Identify which cell holds the provided text, then report its (x, y) central coordinate. 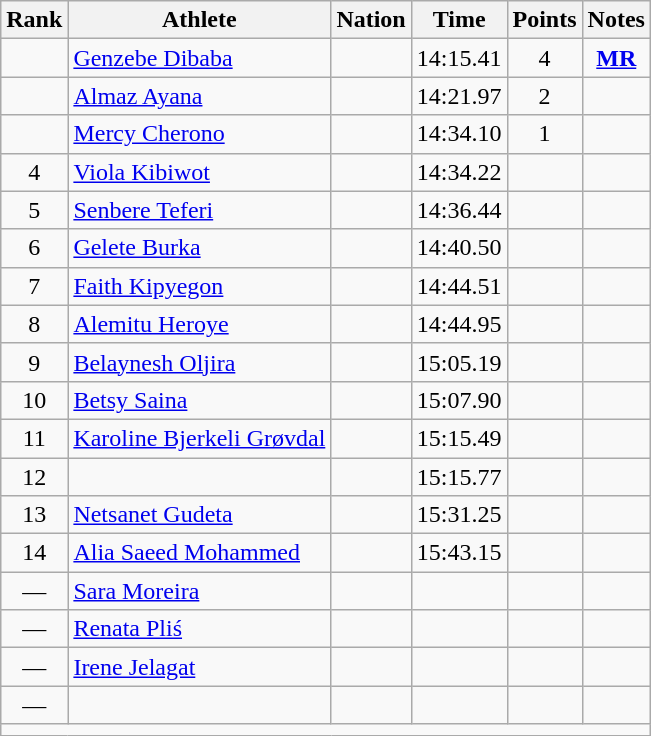
1 (544, 134)
9 (34, 362)
15:15.49 (459, 438)
5 (34, 210)
14:21.97 (459, 96)
13 (34, 515)
Points (544, 20)
Faith Kipyegon (200, 286)
11 (34, 438)
Karoline Bjerkeli Grøvdal (200, 438)
15:07.90 (459, 400)
Notes (616, 20)
Irene Jelagat (200, 667)
MR (616, 58)
Belaynesh Oljira (200, 362)
Viola Kibiwot (200, 172)
7 (34, 286)
10 (34, 400)
15:05.19 (459, 362)
Gelete Burka (200, 248)
14:15.41 (459, 58)
15:15.77 (459, 477)
Alemitu Heroye (200, 324)
14:44.51 (459, 286)
14:44.95 (459, 324)
14:36.44 (459, 210)
14:34.10 (459, 134)
Alia Saeed Mohammed (200, 553)
Rank (34, 20)
Sara Moreira (200, 591)
Almaz Ayana (200, 96)
Betsy Saina (200, 400)
14:40.50 (459, 248)
Renata Pliś (200, 629)
8 (34, 324)
12 (34, 477)
Senbere Teferi (200, 210)
6 (34, 248)
2 (544, 96)
Genzebe Dibaba (200, 58)
15:31.25 (459, 515)
14:34.22 (459, 172)
Netsanet Gudeta (200, 515)
Nation (371, 20)
15:43.15 (459, 553)
Mercy Cherono (200, 134)
14 (34, 553)
Time (459, 20)
Athlete (200, 20)
